Return the (X, Y) coordinate for the center point of the cell that contains the specified text.  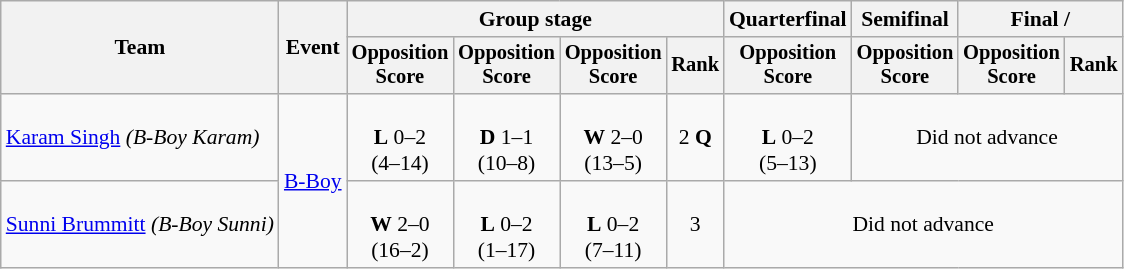
Quarterfinal (788, 19)
Semifinal (906, 19)
Final / (1040, 19)
W 2–0(16–2) (400, 224)
B-Boy (313, 180)
Event (313, 48)
D 1–1(10–8) (506, 138)
Group stage (536, 19)
Karam Singh (B-Boy Karam) (140, 138)
3 (695, 224)
Team (140, 48)
L 0–2(4–14) (400, 138)
Sunni Brummitt (B-Boy Sunni) (140, 224)
L 0–2(1–17) (506, 224)
L 0–2(7–11) (614, 224)
2 Q (695, 138)
W 2–0(13–5) (614, 138)
L 0–2(5–13) (788, 138)
